Detect which cell encompasses the target text, then output its [X, Y] center coordinate. 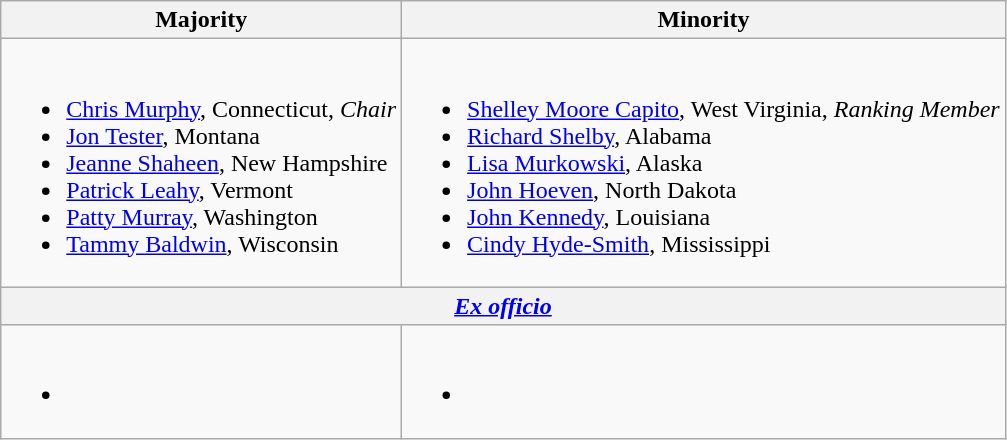
Majority [202, 20]
Minority [704, 20]
Ex officio [503, 306]
